Capture the cell that displays the provided text and extract its (X, Y) central coordinate. 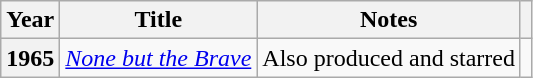
Notes (389, 20)
None but the Brave (158, 58)
Year (30, 20)
1965 (30, 58)
Title (158, 20)
Also produced and starred (389, 58)
